From the cell containing the given text, extract its center point as (X, Y) coordinate. 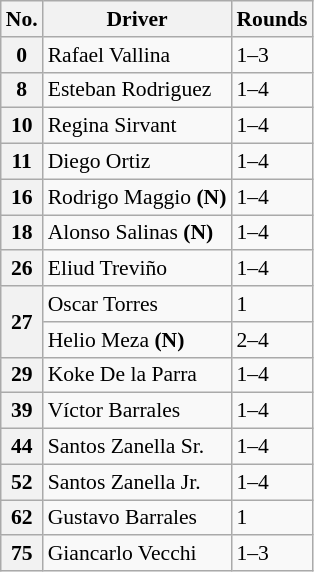
Eliud Treviño (138, 269)
Diego Ortiz (138, 162)
Giancarlo Vecchi (138, 554)
44 (22, 447)
Helio Meza (N) (138, 340)
Rafael Vallina (138, 55)
Alonso Salinas (N) (138, 233)
Driver (138, 19)
29 (22, 375)
Santos Zanella Jr. (138, 482)
75 (22, 554)
10 (22, 126)
39 (22, 411)
Regina Sirvant (138, 126)
26 (22, 269)
62 (22, 518)
Rodrigo Maggio (N) (138, 197)
52 (22, 482)
Esteban Rodriguez (138, 90)
Koke De la Parra (138, 375)
16 (22, 197)
Víctor Barrales (138, 411)
18 (22, 233)
8 (22, 90)
27 (22, 322)
Gustavo Barrales (138, 518)
Oscar Torres (138, 304)
11 (22, 162)
0 (22, 55)
2–4 (272, 340)
No. (22, 19)
Rounds (272, 19)
Santos Zanella Sr. (138, 447)
